Locate the cell with the specified text and output its [X, Y] center coordinate. 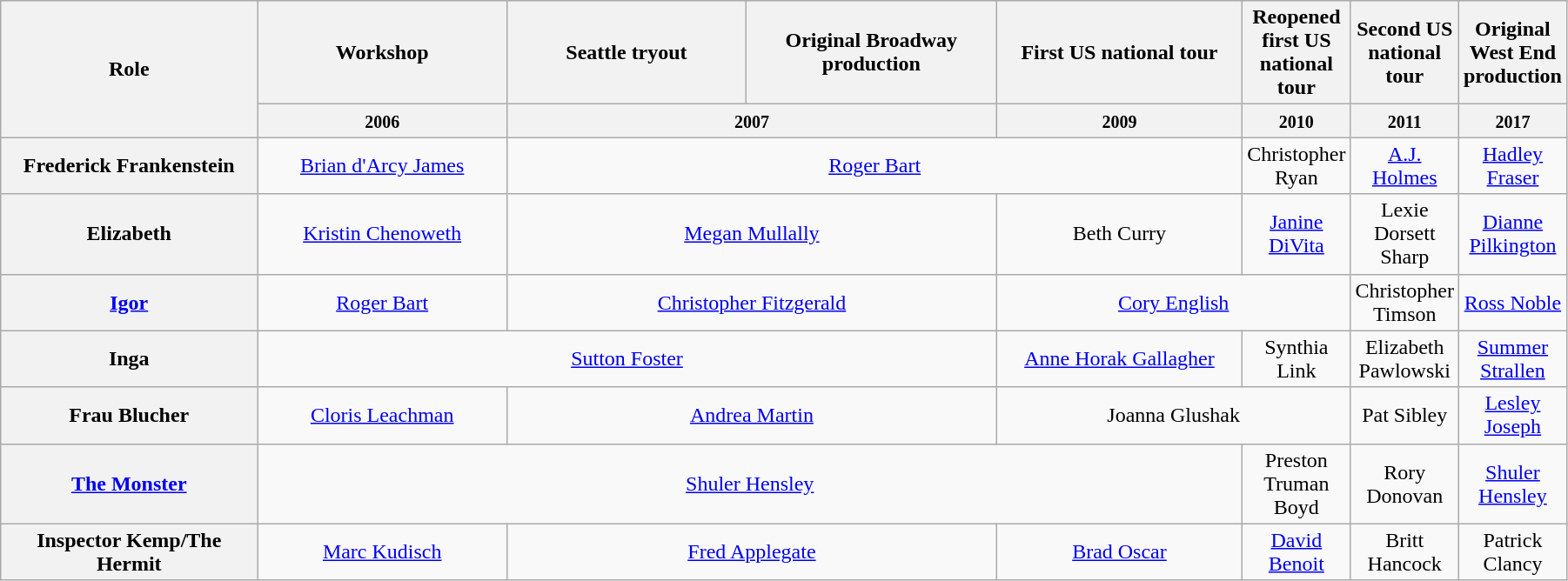
2010 [1297, 121]
Seattle tryout [627, 52]
Britt Hancock [1404, 551]
Dianne Pilkington [1512, 234]
Original West End production [1512, 52]
Sutton Foster [627, 358]
Kristin Chenoweth [383, 234]
2017 [1512, 121]
Summer Strallen [1512, 358]
2011 [1404, 121]
Frederick Frankenstein [129, 165]
Inspector Kemp/The Hermit [129, 551]
Brian d'Arcy James [383, 165]
Synthia Link [1297, 358]
Cloris Leachman [383, 416]
Workshop [383, 52]
Fred Applegate [752, 551]
Christopher Ryan [1297, 165]
Christopher Fitzgerald [752, 303]
Pat Sibley [1404, 416]
Lexie Dorsett Sharp [1404, 234]
Andrea Martin [752, 416]
A.J. Holmes [1404, 165]
Hadley Fraser [1512, 165]
Ross Noble [1512, 303]
Preston Truman Boyd [1297, 484]
Anne Horak Gallagher [1119, 358]
Rory Donovan [1404, 484]
First US national tour [1119, 52]
Elizabeth Pawlowski [1404, 358]
Janine DiVita [1297, 234]
Second US national tour [1404, 52]
The Monster [129, 484]
Reopened first US national tour [1297, 52]
Megan Mullally [752, 234]
Patrick Clancy [1512, 551]
Christopher Timson [1404, 303]
2007 [752, 121]
Original Broadway production [871, 52]
Beth Curry [1119, 234]
2009 [1119, 121]
Igor [129, 303]
David Benoit [1297, 551]
Marc Kudisch [383, 551]
Brad Oscar [1119, 551]
Elizabeth [129, 234]
Frau Blucher [129, 416]
Joanna Glushak [1173, 416]
Cory English [1173, 303]
Inga [129, 358]
Role [129, 70]
Lesley Joseph [1512, 416]
2006 [383, 121]
